Return (X, Y) of the center of cell containing provided text 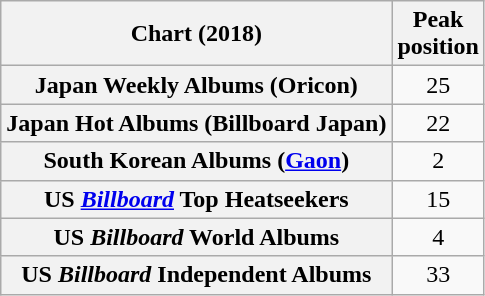
US Billboard World Albums (196, 237)
US Billboard Top Heatseekers (196, 199)
15 (438, 199)
South Korean Albums (Gaon) (196, 161)
US Billboard Independent Albums (196, 275)
Peak position (438, 34)
Japan Hot Albums (Billboard Japan) (196, 123)
Chart (2018) (196, 34)
25 (438, 85)
22 (438, 123)
33 (438, 275)
4 (438, 237)
Japan Weekly Albums (Oricon) (196, 85)
2 (438, 161)
